Return the (X, Y) coordinate for the center point of the cell that contains the specified text.  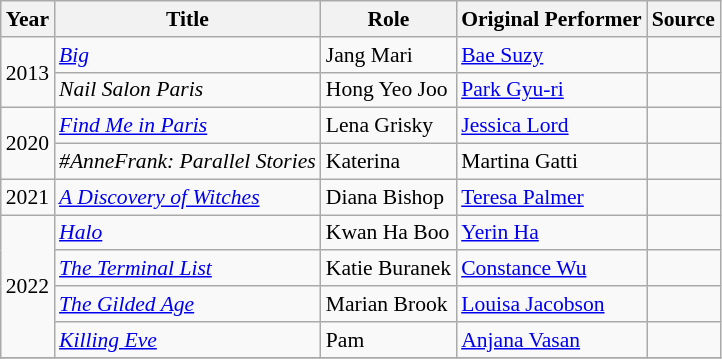
Constance Wu (552, 269)
Jessica Lord (552, 126)
Park Gyu-ri (552, 90)
Bae Suzy (552, 55)
Katerina (388, 162)
Halo (188, 233)
Kwan Ha Boo (388, 233)
Nail Salon Paris (188, 90)
2021 (28, 197)
Original Performer (552, 19)
2022 (28, 286)
2020 (28, 144)
The Terminal List (188, 269)
Source (684, 19)
#AnneFrank: Parallel Stories (188, 162)
Big (188, 55)
Killing Eve (188, 340)
Anjana Vasan (552, 340)
Year (28, 19)
Find Me in Paris (188, 126)
Hong Yeo Joo (388, 90)
Pam (388, 340)
Katie Buranek (388, 269)
Title (188, 19)
Marian Brook (388, 304)
Jang Mari (388, 55)
2013 (28, 72)
A Discovery of Witches (188, 197)
Louisa Jacobson (552, 304)
The Gilded Age (188, 304)
Martina Gatti (552, 162)
Diana Bishop (388, 197)
Role (388, 19)
Teresa Palmer (552, 197)
Lena Grisky (388, 126)
Yerin Ha (552, 233)
